Extract the (x, y) coordinate from the center of the cell holding the provided text.  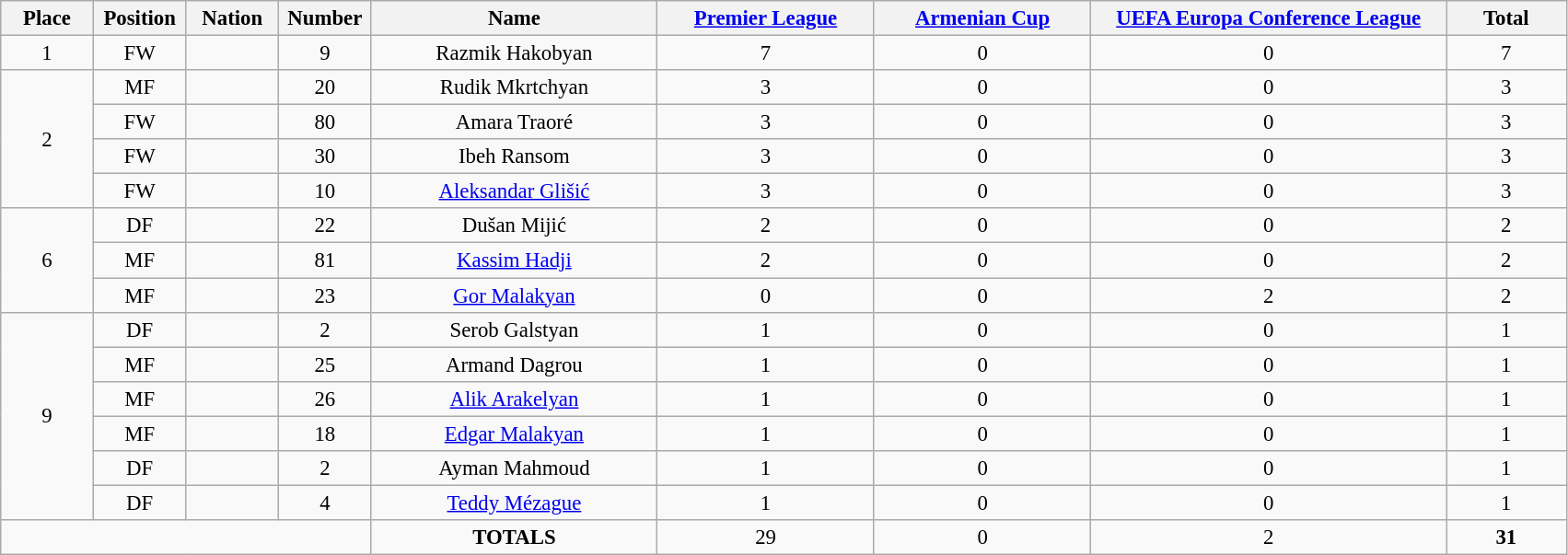
Rudik Mkrtchyan (514, 87)
Armand Dagrou (514, 364)
10 (326, 191)
Nation (232, 18)
20 (326, 87)
Premier League (766, 18)
Ayman Mahmoud (514, 468)
Ibeh Ransom (514, 156)
29 (766, 538)
Place (48, 18)
Position (140, 18)
18 (326, 434)
Edgar Malakyan (514, 434)
Amara Traoré (514, 122)
26 (326, 399)
31 (1506, 538)
Aleksandar Glišić (514, 191)
Razmik Hakobyan (514, 53)
Armenian Cup (982, 18)
80 (326, 122)
6 (48, 260)
Dušan Mijić (514, 225)
TOTALS (514, 538)
25 (326, 364)
30 (326, 156)
Alik Arakelyan (514, 399)
Gor Malakyan (514, 295)
Name (514, 18)
81 (326, 260)
Teddy Mézague (514, 503)
23 (326, 295)
UEFA Europa Conference League (1269, 18)
Number (326, 18)
Kassim Hadji (514, 260)
4 (326, 503)
Total (1506, 18)
22 (326, 225)
Serob Galstyan (514, 330)
